Locate the cell with the specified text and output its [X, Y] center coordinate. 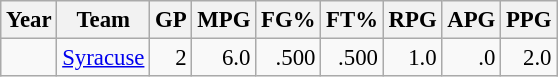
6.0 [224, 58]
Team [104, 20]
RPG [412, 20]
GP [171, 20]
Year [29, 20]
APG [472, 20]
FG% [288, 20]
FT% [352, 20]
PPG [529, 20]
Syracuse [104, 58]
2.0 [529, 58]
.0 [472, 58]
MPG [224, 20]
2 [171, 58]
1.0 [412, 58]
